Determine the [x, y] coordinate at the center of the cell enclosing the given text.  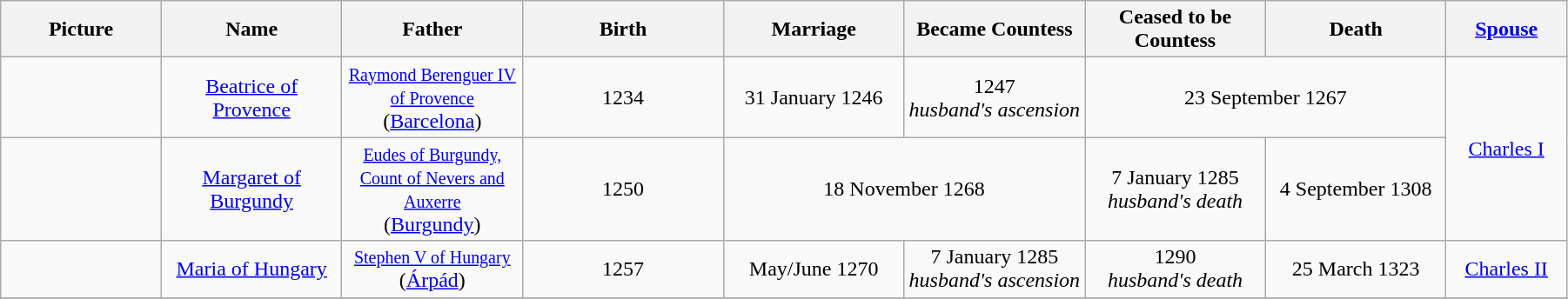
May/June 1270 [814, 269]
4 September 1308 [1356, 189]
Raymond Berenguer IV of Provence (Barcelona) [432, 97]
Eudes of Burgundy, Count of Nevers and Auxerre (Burgundy) [432, 189]
1250 [623, 189]
Beatrice of Provence [251, 97]
Name [251, 30]
23 September 1267 [1265, 97]
Stephen V of Hungary (Árpád) [432, 269]
Charles I [1506, 149]
Father [432, 30]
Became Countess [995, 30]
31 January 1246 [814, 97]
18 November 1268 [903, 189]
25 March 1323 [1356, 269]
7 January 1285husband's ascension [995, 269]
Birth [623, 30]
Picture [82, 30]
Margaret of Burgundy [251, 189]
1290husband's death [1176, 269]
Charles II [1506, 269]
Maria of Hungary [251, 269]
1257 [623, 269]
Ceased to be Countess [1176, 30]
Marriage [814, 30]
Spouse [1506, 30]
Death [1356, 30]
1247husband's ascension [995, 97]
7 January 1285husband's death [1176, 189]
1234 [623, 97]
